Extract the [X, Y] coordinate from the center of the cell holding the provided text.  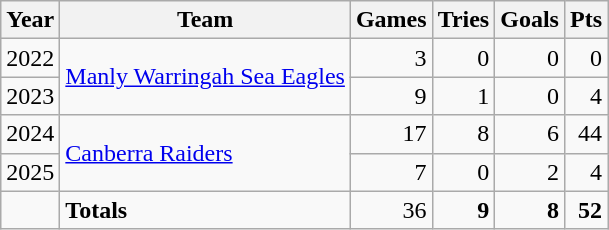
2024 [30, 134]
7 [391, 172]
2025 [30, 172]
6 [530, 134]
Canberra Raiders [206, 153]
2022 [30, 58]
17 [391, 134]
Goals [530, 20]
Tries [464, 20]
Year [30, 20]
36 [391, 210]
2023 [30, 96]
3 [391, 58]
44 [586, 134]
Totals [206, 210]
Manly Warringah Sea Eagles [206, 77]
Pts [586, 20]
Games [391, 20]
Team [206, 20]
2 [530, 172]
1 [464, 96]
52 [586, 210]
